Identify which cell holds the provided text, then report its (X, Y) central coordinate. 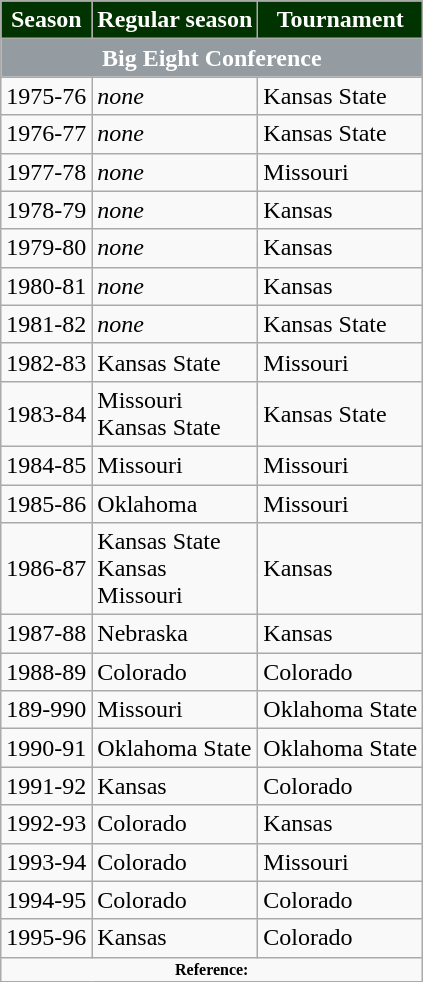
1985-86 (46, 503)
1990-91 (46, 748)
Kansas StateKansasMissouri (175, 569)
1981-82 (46, 324)
1978-79 (46, 210)
1983-84 (46, 414)
Oklahoma (175, 503)
1995-96 (46, 938)
1988-89 (46, 672)
1977-78 (46, 172)
Season (46, 20)
Regular season (175, 20)
1991-92 (46, 786)
1975-76 (46, 96)
Tournament (340, 20)
1994-95 (46, 900)
1984-85 (46, 465)
1980-81 (46, 286)
Big Eight Conference (212, 58)
1993-94 (46, 862)
MissouriKansas State (175, 414)
1976-77 (46, 134)
1982-83 (46, 362)
1987-88 (46, 634)
1992-93 (46, 824)
189-990 (46, 710)
Reference: (212, 969)
Nebraska (175, 634)
1986-87 (46, 569)
1979-80 (46, 248)
